Scan for the cell matching the given text and deliver its [x, y] coordinate at center. 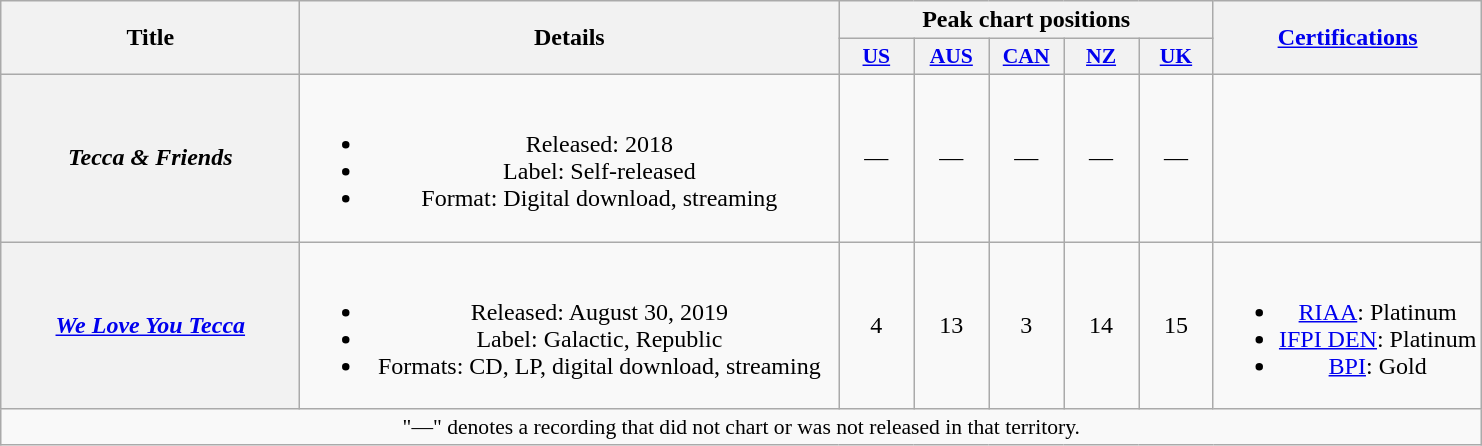
Title [150, 38]
"—" denotes a recording that did not chart or was not released in that territory. [742, 427]
UK [1176, 57]
15 [1176, 326]
Peak chart positions [1026, 20]
CAN [1026, 57]
RIAA: PlatinumIFPI DEN: PlatinumBPI: Gold [1347, 326]
Released: August 30, 2019Label: Galactic, RepublicFormats: CD, LP, digital download, streaming [570, 326]
14 [1102, 326]
Tecca & Friends [150, 158]
We Love You Tecca [150, 326]
13 [952, 326]
Certifications [1347, 38]
US [876, 57]
4 [876, 326]
3 [1026, 326]
NZ [1102, 57]
Released: 2018Label: Self-releasedFormat: Digital download, streaming [570, 158]
Details [570, 38]
AUS [952, 57]
